For the text-containing cell, return its midpoint in [x, y] coordinate format. 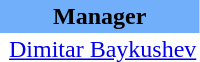
Manager [100, 16]
